Locate the cell with the specified text and output its [X, Y] center coordinate. 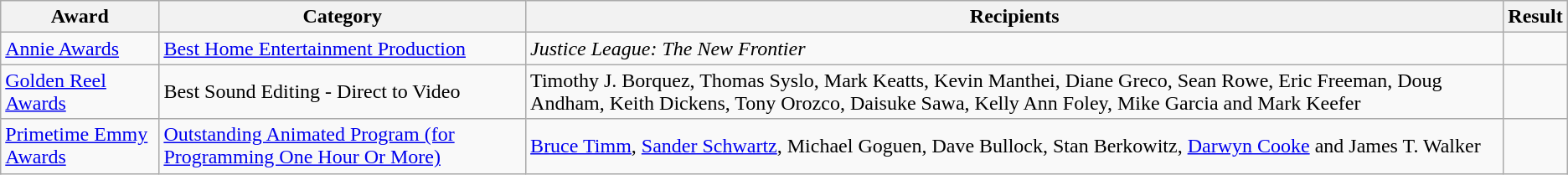
Primetime Emmy Awards [80, 146]
Category [343, 17]
Best Sound Editing - Direct to Video [343, 92]
Golden Reel Awards [80, 92]
Justice League: The New Frontier [1015, 49]
Recipients [1015, 17]
Result [1535, 17]
Award [80, 17]
Best Home Entertainment Production [343, 49]
Outstanding Animated Program (for Programming One Hour Or More) [343, 146]
Annie Awards [80, 49]
Bruce Timm, Sander Schwartz, Michael Goguen, Dave Bullock, Stan Berkowitz, Darwyn Cooke and James T. Walker [1015, 146]
